Capture the cell that displays the provided text and extract its (X, Y) central coordinate. 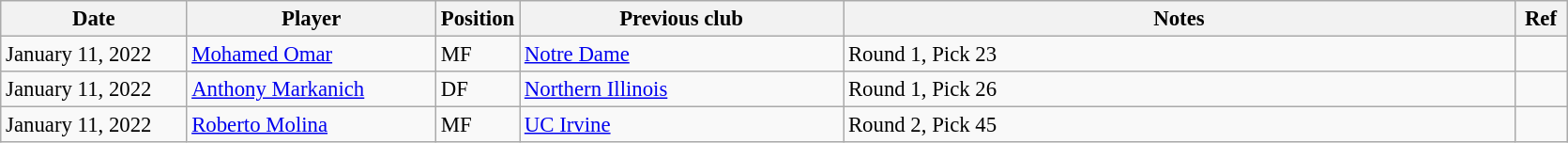
Anthony Markanich (312, 89)
UC Irvine (681, 125)
Roberto Molina (312, 125)
Previous club (681, 19)
Ref (1541, 19)
Player (312, 19)
Date (94, 19)
Position (477, 19)
Round 2, Pick 45 (1180, 125)
Mohamed Omar (312, 55)
Notes (1180, 19)
Round 1, Pick 23 (1180, 55)
DF (477, 89)
Northern Illinois (681, 89)
Notre Dame (681, 55)
Round 1, Pick 26 (1180, 89)
